Search for the cell housing the specified text and yield its [X, Y] center coordinate. 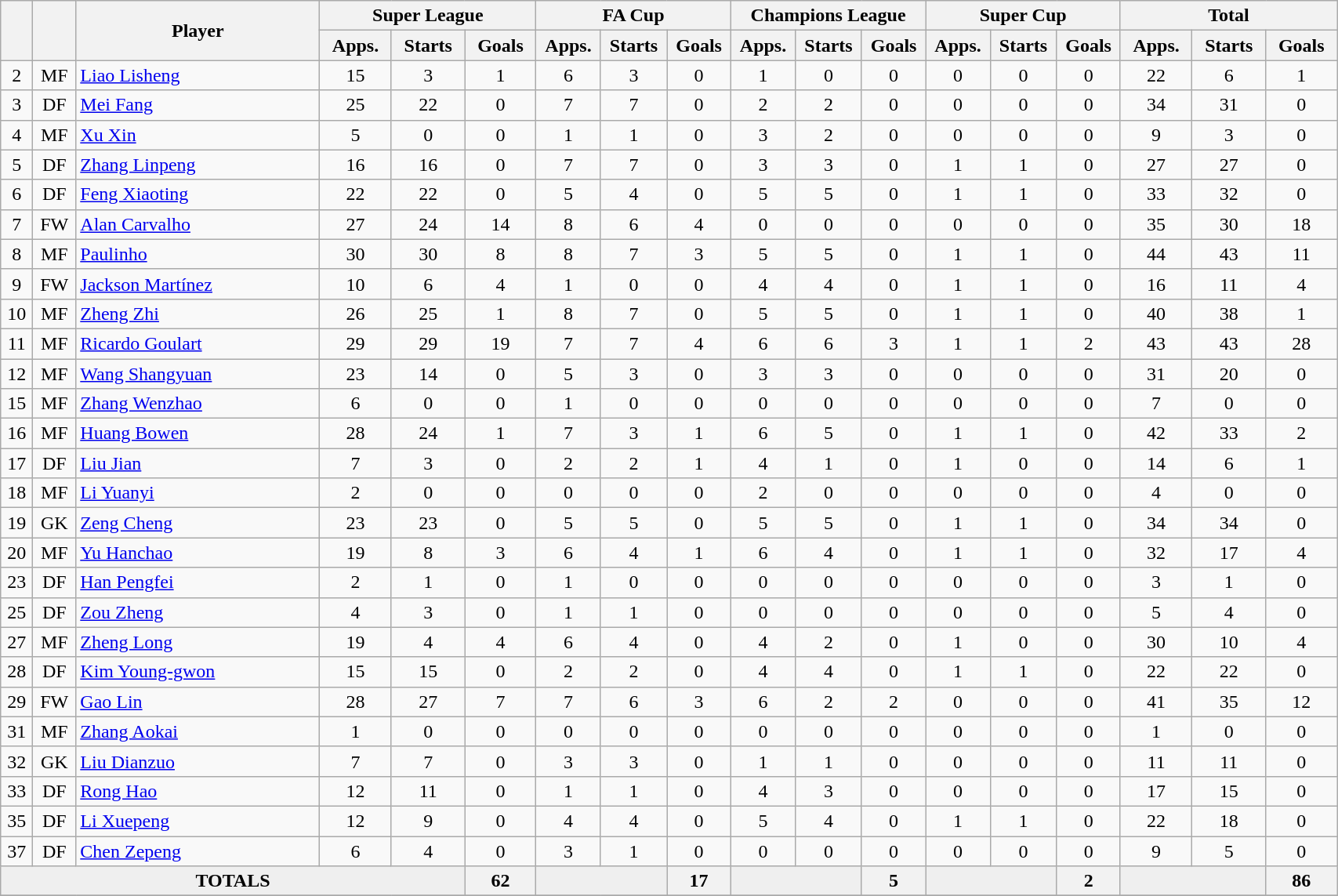
Chen Zepeng [198, 851]
Yu Hanchao [198, 553]
FA Cup [633, 16]
Zheng Zhi [198, 314]
Li Xuepeng [198, 821]
Gao Lin [198, 702]
Total [1228, 16]
86 [1301, 881]
Ricardo Goulart [198, 343]
Rong Hao [198, 791]
Player [198, 31]
Alan Carvalho [198, 224]
Wang Shangyuan [198, 374]
Huang Bowen [198, 433]
Champions League [828, 16]
Super Cup [1024, 16]
37 [17, 851]
Jackson Martínez [198, 284]
Zhang Wenzhao [198, 404]
Li Yuanyi [198, 493]
Liu Jian [198, 463]
Liao Lisheng [198, 75]
Zou Zheng [198, 612]
Zhang Aokai [198, 731]
38 [1229, 314]
Mei Fang [198, 105]
Zhang Linpeng [198, 165]
41 [1155, 702]
Paulinho [198, 254]
Zeng Cheng [198, 523]
Han Pengfei [198, 582]
42 [1155, 433]
Zheng Long [198, 642]
44 [1155, 254]
26 [356, 314]
40 [1155, 314]
62 [500, 881]
Xu Xin [198, 135]
Kim Young-gwon [198, 672]
Liu Dianzuo [198, 761]
Super League [428, 16]
TOTALS [233, 881]
Feng Xiaoting [198, 194]
